Identify which cell holds the provided text, then report its (x, y) central coordinate. 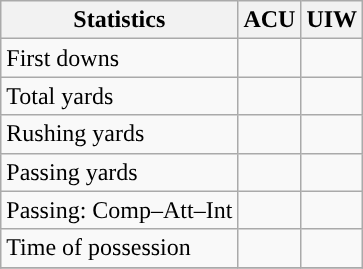
Passing: Comp–Att–Int (120, 210)
Statistics (120, 20)
First downs (120, 58)
UIW (332, 20)
Time of possession (120, 248)
Passing yards (120, 172)
ACU (270, 20)
Total yards (120, 96)
Rushing yards (120, 134)
